For the text-containing cell, return its midpoint in [x, y] coordinate format. 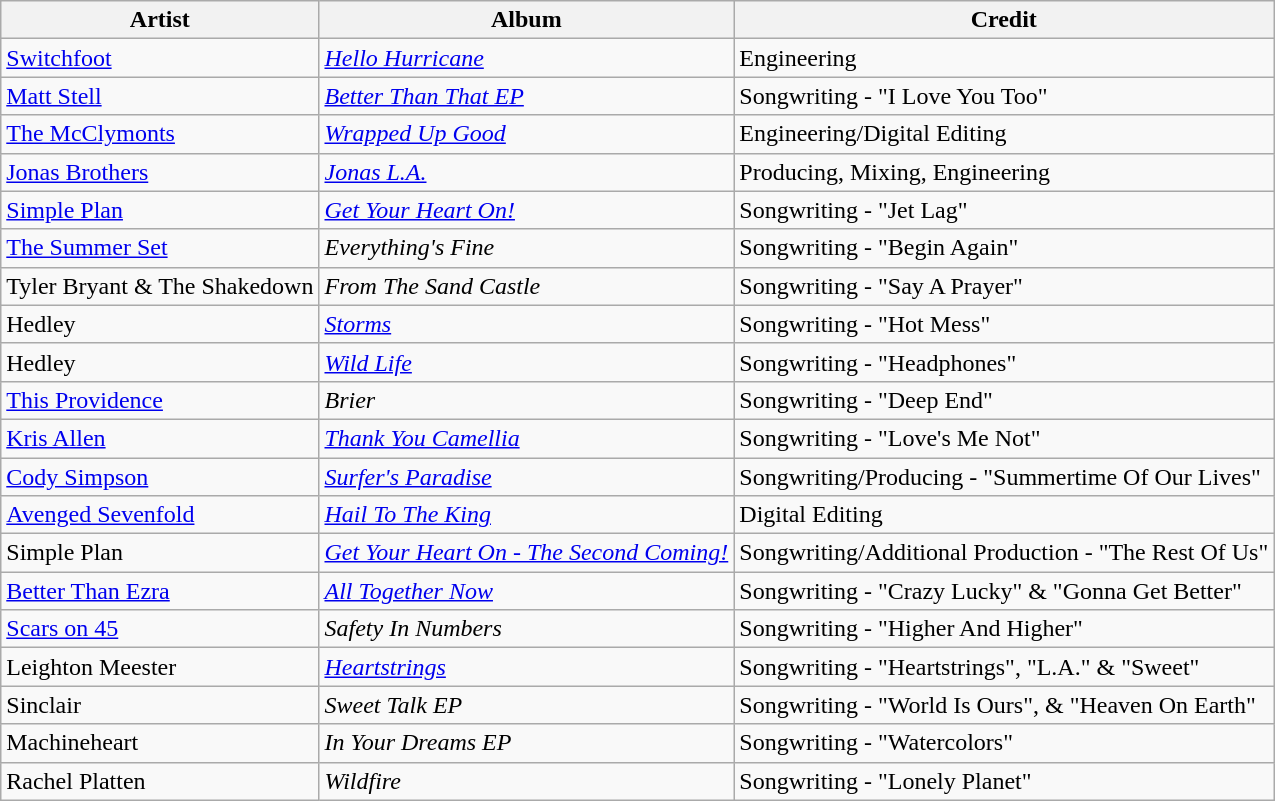
The Summer Set [160, 248]
Better Than That EP [526, 96]
Sweet Talk EP [526, 705]
Producing, Mixing, Engineering [1004, 172]
Rachel Platten [160, 781]
In Your Dreams EP [526, 743]
Engineering/Digital Editing [1004, 134]
Hail To The King [526, 515]
Songwriting - "Headphones" [1004, 362]
Safety In Numbers [526, 629]
Tyler Bryant & The Shakedown [160, 286]
Jonas L.A. [526, 172]
Get Your Heart On - The Second Coming! [526, 553]
Matt Stell [160, 96]
Machineheart [160, 743]
The McClymonts [160, 134]
Credit [1004, 20]
Songwriting/Producing - "Summertime Of Our Lives" [1004, 477]
Surfer's Paradise [526, 477]
Album [526, 20]
Brier [526, 400]
Songwriting - "Hot Mess" [1004, 324]
Better Than Ezra [160, 591]
Cody Simpson [160, 477]
Get Your Heart On! [526, 210]
Songwriting - "Heartstrings", "L.A." & "Sweet" [1004, 667]
Digital Editing [1004, 515]
Artist [160, 20]
Sinclair [160, 705]
Songwriting - "Deep End" [1004, 400]
Everything's Fine [526, 248]
Engineering [1004, 58]
Storms [526, 324]
Songwriting - "Love's Me Not" [1004, 438]
Thank You Camellia [526, 438]
Jonas Brothers [160, 172]
Switchfoot [160, 58]
Songwriting - "Jet Lag" [1004, 210]
Songwriting - "World Is Ours", & "Heaven On Earth" [1004, 705]
Hello Hurricane [526, 58]
From The Sand Castle [526, 286]
Songwriting - "Begin Again" [1004, 248]
Avenged Sevenfold [160, 515]
Wrapped Up Good [526, 134]
Songwriting - "I Love You Too" [1004, 96]
Songwriting - "Crazy Lucky" & "Gonna Get Better" [1004, 591]
Wildfire [526, 781]
Songwriting - "Lonely Planet" [1004, 781]
Wild Life [526, 362]
Scars on 45 [160, 629]
This Providence [160, 400]
Heartstrings [526, 667]
Leighton Meester [160, 667]
Songwriting - "Watercolors" [1004, 743]
All Together Now [526, 591]
Songwriting - "Higher And Higher" [1004, 629]
Songwriting - "Say A Prayer" [1004, 286]
Kris Allen [160, 438]
Songwriting/Additional Production - "The Rest Of Us" [1004, 553]
